Identify which cell holds the provided text, then report its [x, y] central coordinate. 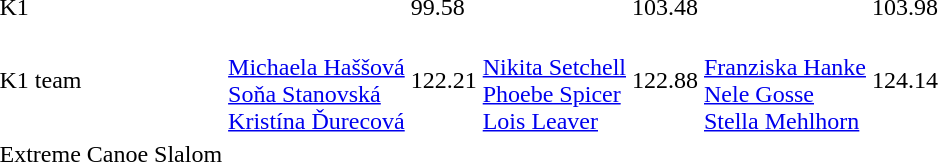
Nikita SetchellPhoebe SpicerLois Leaver [554, 80]
Franziska HankeNele GosseStella Mehlhorn [786, 80]
Michaela HaššováSoňa StanovskáKristína Ďurecová [317, 80]
122.88 [666, 80]
122.21 [444, 80]
